Identify which cell holds the provided text, then report its (X, Y) central coordinate. 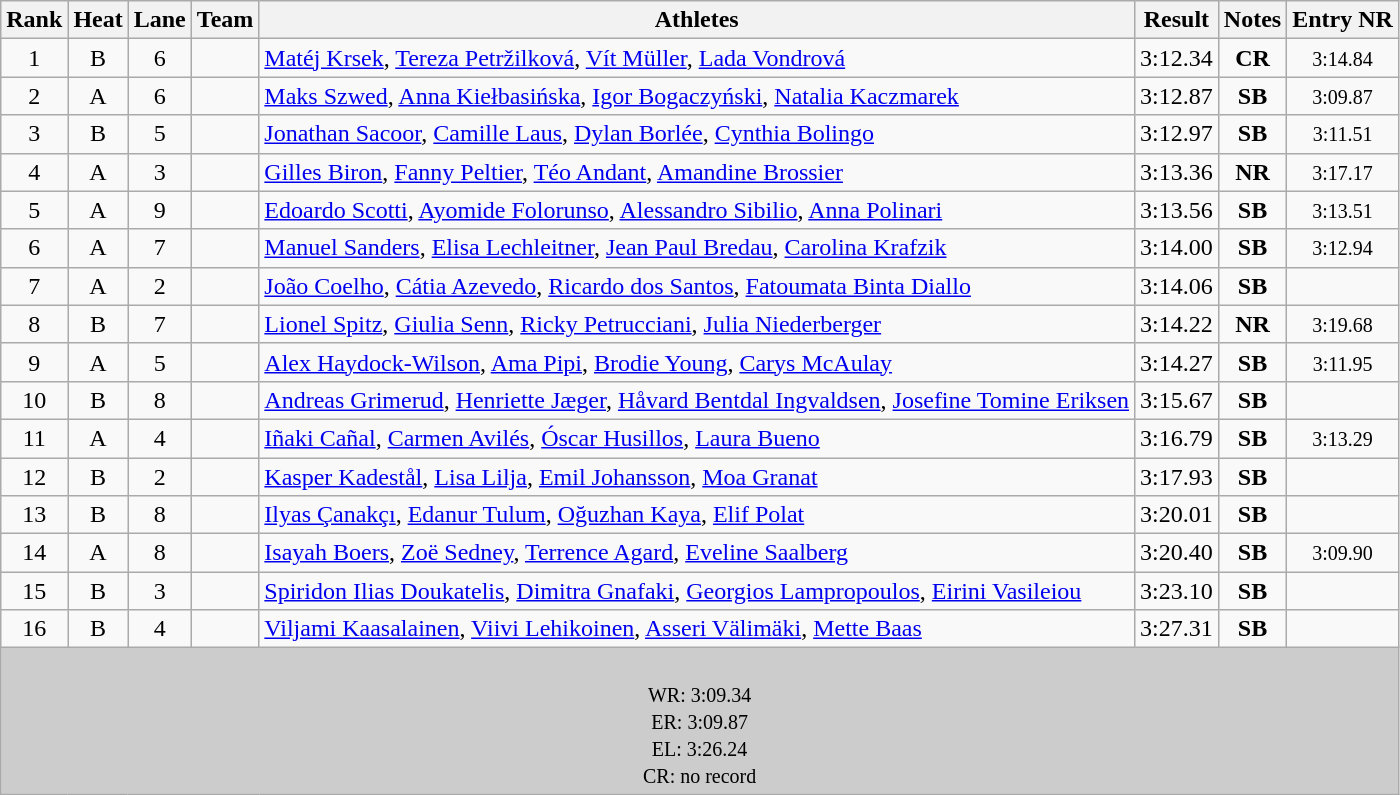
3:14.00 (1177, 248)
16 (34, 629)
3:12.97 (1177, 134)
15 (34, 591)
14 (34, 553)
Entry NR (1343, 20)
3:20.01 (1177, 515)
Notes (1252, 20)
3:19.68 (1343, 324)
13 (34, 515)
Lionel Spitz, Giulia Senn, Ricky Petrucciani, Julia Niederberger (697, 324)
João Coelho, Cátia Azevedo, Ricardo dos Santos, Fatoumata Binta Diallo (697, 286)
Iñaki Cañal, Carmen Avilés, Óscar Husillos, Laura Bueno (697, 438)
3:16.79 (1177, 438)
Gilles Biron, Fanny Peltier, Téo Andant, Amandine Brossier (697, 172)
3:14.27 (1177, 362)
3:27.31 (1177, 629)
11 (34, 438)
3:09.87 (1343, 96)
WR: 3:09.34ER: 3:09.87 EL: 3:26.24 CR: no record (700, 721)
3:14.22 (1177, 324)
3:17.17 (1343, 172)
10 (34, 400)
3:09.90 (1343, 553)
Alex Haydock-Wilson, Ama Pipi, Brodie Young, Carys McAulay (697, 362)
Manuel Sanders, Elisa Lechleitner, Jean Paul Bredau, Carolina Krafzik (697, 248)
CR (1252, 58)
Rank (34, 20)
3:15.67 (1177, 400)
Maks Szwed, Anna Kiełbasińska, Igor Bogaczyński, Natalia Kaczmarek (697, 96)
Kasper Kadestål, Lisa Lilja, Emil Johansson, Moa Granat (697, 477)
3:13.56 (1177, 210)
Ilyas Çanakçı, Edanur Tulum, Oğuzhan Kaya, Elif Polat (697, 515)
3:23.10 (1177, 591)
Andreas Grimerud, Henriette Jæger, Håvard Bentdal Ingvaldsen, Josefine Tomine Eriksen (697, 400)
Spiridon Ilias Doukatelis, Dimitra Gnafaki, Georgios Lampropoulos, Eirini Vasileiou (697, 591)
3:11.51 (1343, 134)
3:13.51 (1343, 210)
3:14.84 (1343, 58)
1 (34, 58)
Result (1177, 20)
Team (225, 20)
Viljami Kaasalainen, Viivi Lehikoinen, Asseri Välimäki, Mette Baas (697, 629)
3:12.87 (1177, 96)
Isayah Boers, Zoë Sedney, Terrence Agard, Eveline Saalberg (697, 553)
3:12.94 (1343, 248)
3:13.36 (1177, 172)
12 (34, 477)
Jonathan Sacoor, Camille Laus, Dylan Borlée, Cynthia Bolingo (697, 134)
3:20.40 (1177, 553)
3:14.06 (1177, 286)
3:12.34 (1177, 58)
3:11.95 (1343, 362)
3:17.93 (1177, 477)
Lane (160, 20)
Matéj Krsek, Tereza Petržilková, Vít Müller, Lada Vondrová (697, 58)
Heat (98, 20)
Athletes (697, 20)
3:13.29 (1343, 438)
Edoardo Scotti, Ayomide Folorunso, Alessandro Sibilio, Anna Polinari (697, 210)
